Find where the given text appears and provide that cell's center as (X, Y) coordinate. 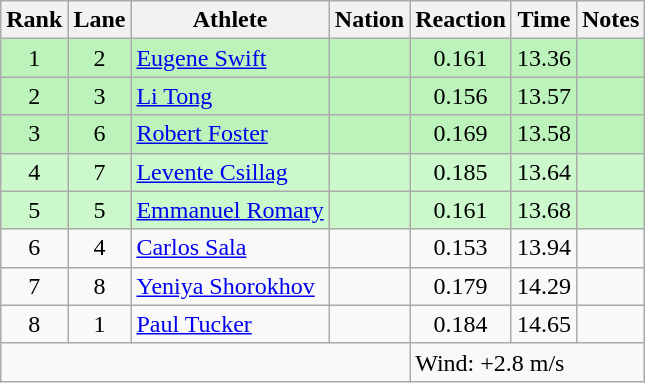
13.57 (544, 96)
Emmanuel Romary (230, 210)
13.58 (544, 134)
13.68 (544, 210)
Reaction (461, 20)
14.29 (544, 286)
Levente Csillag (230, 172)
0.179 (461, 286)
Nation (369, 20)
Rank (34, 20)
Lane (100, 20)
13.64 (544, 172)
14.65 (544, 324)
Li Tong (230, 96)
Paul Tucker (230, 324)
Wind: +2.8 m/s (528, 362)
0.185 (461, 172)
0.169 (461, 134)
Robert Foster (230, 134)
Athlete (230, 20)
Time (544, 20)
Carlos Sala (230, 248)
Notes (610, 20)
13.36 (544, 58)
0.153 (461, 248)
Yeniya Shorokhov (230, 286)
Eugene Swift (230, 58)
0.184 (461, 324)
13.94 (544, 248)
0.156 (461, 96)
